Return [x, y] of the center of cell containing provided text 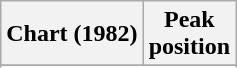
Chart (1982) [72, 34]
Peakposition [189, 34]
